Search for the cell housing the specified text and yield its [x, y] center coordinate. 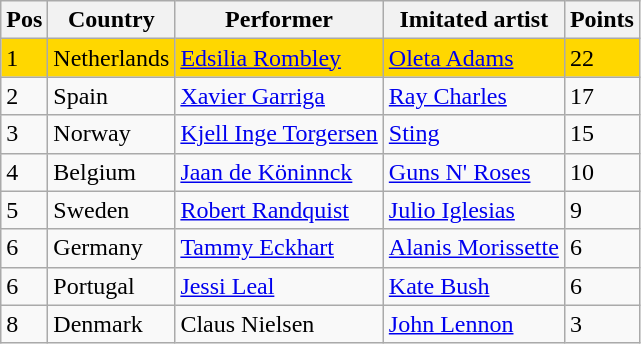
5 [24, 210]
17 [602, 96]
4 [24, 172]
1 [24, 58]
Pos [24, 20]
2 [24, 96]
Performer [279, 20]
Tammy Eckhart [279, 248]
Sweden [112, 210]
Netherlands [112, 58]
Oleta Adams [474, 58]
Edsilia Rombley [279, 58]
Alanis Morissette [474, 248]
Guns N' Roses [474, 172]
Robert Randquist [279, 210]
15 [602, 134]
Norway [112, 134]
9 [602, 210]
Portugal [112, 286]
22 [602, 58]
Spain [112, 96]
Kate Bush [474, 286]
Imitated artist [474, 20]
Julio Iglesias [474, 210]
Claus Nielsen [279, 324]
Kjell Inge Torgersen [279, 134]
Xavier Garriga [279, 96]
Jaan de Köninnck [279, 172]
Germany [112, 248]
8 [24, 324]
Ray Charles [474, 96]
Denmark [112, 324]
Points [602, 20]
John Lennon [474, 324]
Jessi Leal [279, 286]
Sting [474, 134]
10 [602, 172]
Belgium [112, 172]
Country [112, 20]
